Identify which cell holds the provided text, then report its [x, y] central coordinate. 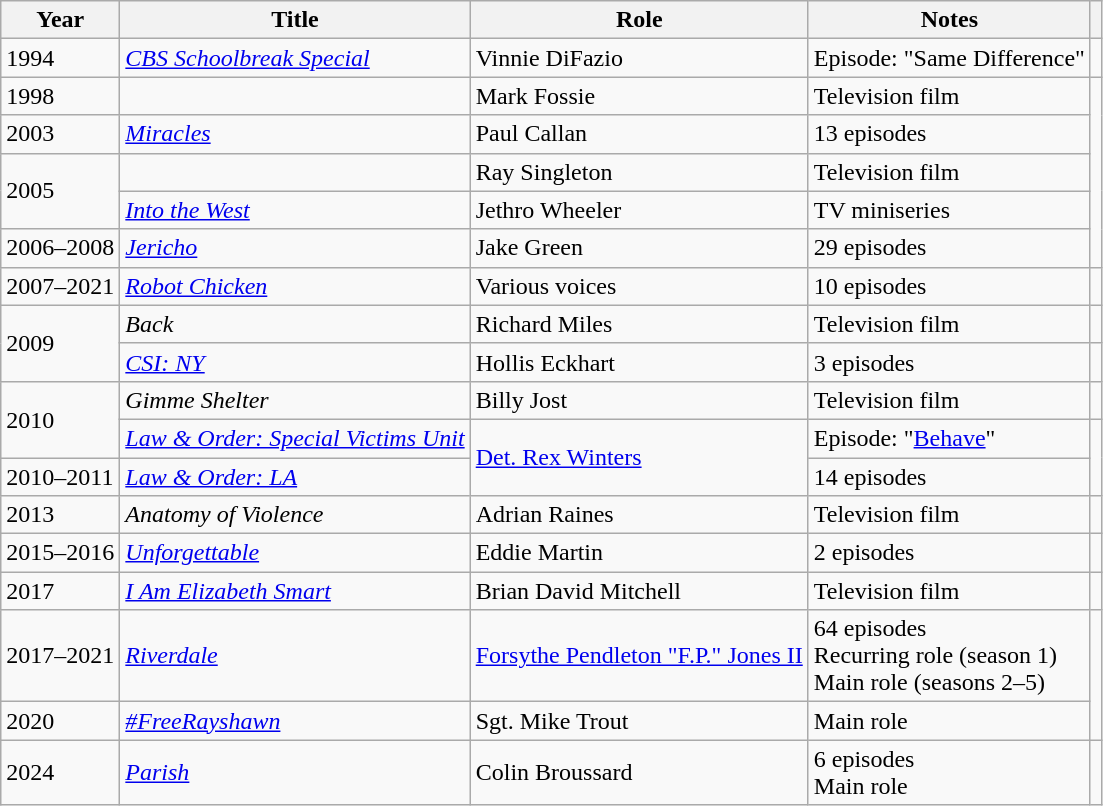
Various voices [639, 286]
I Am Elizabeth Smart [295, 591]
Richard Miles [639, 324]
10 episodes [949, 286]
Anatomy of Violence [295, 515]
Det. Rex Winters [639, 457]
#FreeRayshawn [295, 721]
2010–2011 [60, 477]
Colin Broussard [639, 772]
29 episodes [949, 248]
Mark Fossie [639, 96]
2006–2008 [60, 248]
Hollis Eckhart [639, 362]
Gimme Shelter [295, 400]
2009 [60, 343]
64 episodesRecurring role (season 1)Main role (seasons 2–5) [949, 656]
Back [295, 324]
Unforgettable [295, 553]
Parish [295, 772]
CSI: NY [295, 362]
2007–2021 [60, 286]
2017 [60, 591]
Episode: "Same Difference" [949, 58]
2024 [60, 772]
Ray Singleton [639, 172]
Robot Chicken [295, 286]
Episode: "Behave" [949, 438]
2020 [60, 721]
Paul Callan [639, 134]
1998 [60, 96]
2003 [60, 134]
3 episodes [949, 362]
2005 [60, 191]
Riverdale [295, 656]
Main role [949, 721]
Billy Jost [639, 400]
Vinnie DiFazio [639, 58]
Sgt. Mike Trout [639, 721]
Notes [949, 20]
6 episodesMain role [949, 772]
2015–2016 [60, 553]
Into the West [295, 210]
Jake Green [639, 248]
2017–2021 [60, 656]
Jethro Wheeler [639, 210]
Adrian Raines [639, 515]
TV miniseries [949, 210]
14 episodes [949, 477]
Miracles [295, 134]
Title [295, 20]
Brian David Mitchell [639, 591]
2013 [60, 515]
Year [60, 20]
Forsythe Pendleton "F.P." Jones II [639, 656]
CBS Schoolbreak Special [295, 58]
Law & Order: Special Victims Unit [295, 438]
2010 [60, 419]
1994 [60, 58]
Jericho [295, 248]
Eddie Martin [639, 553]
Law & Order: LA [295, 477]
Role [639, 20]
13 episodes [949, 134]
2 episodes [949, 553]
